Detect which cell encompasses the target text, then output its (x, y) center coordinate. 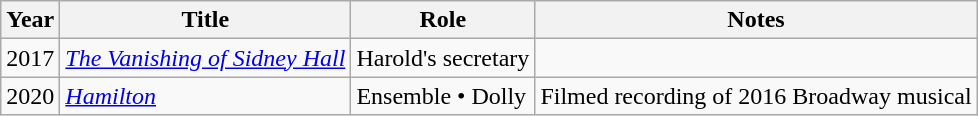
Hamilton (206, 96)
2017 (30, 58)
Notes (756, 20)
Title (206, 20)
Year (30, 20)
2020 (30, 96)
Ensemble • Dolly (443, 96)
Harold's secretary (443, 58)
Filmed recording of 2016 Broadway musical (756, 96)
Role (443, 20)
The Vanishing of Sidney Hall (206, 58)
